Provide the (x, y) coordinate of the cell's center where the given text is located.  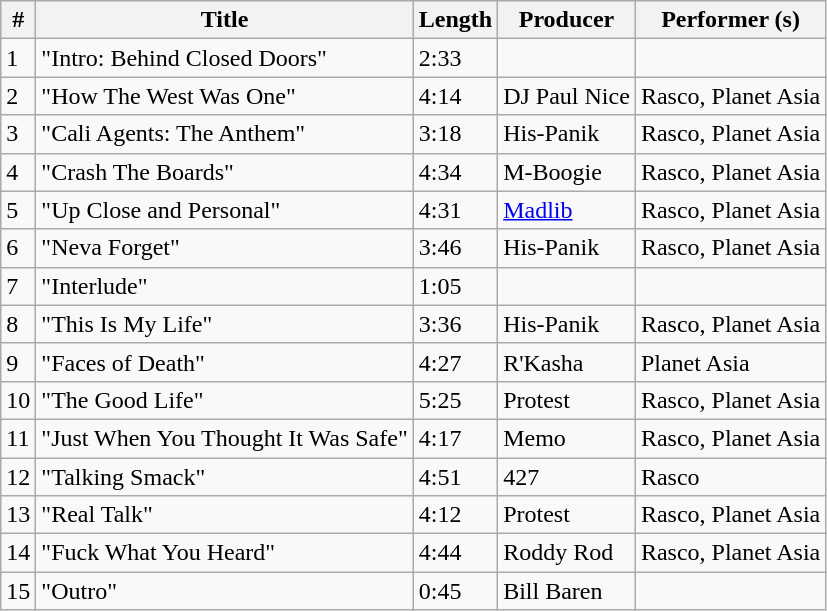
"Crash The Boards" (224, 172)
1 (18, 58)
Roddy Rod (567, 553)
4:14 (455, 96)
"Fuck What You Heard" (224, 553)
Title (224, 20)
"The Good Life" (224, 400)
8 (18, 324)
4:44 (455, 553)
"Intro: Behind Closed Doors" (224, 58)
15 (18, 591)
R'Kasha (567, 362)
# (18, 20)
427 (567, 477)
"Interlude" (224, 286)
4:31 (455, 210)
"Talking Smack" (224, 477)
4:27 (455, 362)
Length (455, 20)
Planet Asia (730, 362)
1:05 (455, 286)
4:17 (455, 438)
"Up Close and Personal" (224, 210)
Memo (567, 438)
3:36 (455, 324)
14 (18, 553)
"This Is My Life" (224, 324)
5 (18, 210)
4:51 (455, 477)
Performer (s) (730, 20)
7 (18, 286)
"Neva Forget" (224, 248)
12 (18, 477)
5:25 (455, 400)
"Real Talk" (224, 515)
4 (18, 172)
2:33 (455, 58)
DJ Paul Nice (567, 96)
"How The West Was One" (224, 96)
"Faces of Death" (224, 362)
4:34 (455, 172)
3 (18, 134)
2 (18, 96)
0:45 (455, 591)
13 (18, 515)
6 (18, 248)
3:46 (455, 248)
4:12 (455, 515)
"Cali Agents: The Anthem" (224, 134)
Rasco (730, 477)
Producer (567, 20)
3:18 (455, 134)
10 (18, 400)
Bill Baren (567, 591)
Madlib (567, 210)
"Outro" (224, 591)
11 (18, 438)
9 (18, 362)
"Just When You Thought It Was Safe" (224, 438)
M-Boogie (567, 172)
